From the cell containing the given text, extract its center point as (X, Y) coordinate. 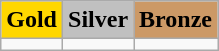
Silver (98, 20)
Gold (32, 20)
Bronze (176, 20)
